Extract the (X, Y) coordinate from the center of the cell holding the provided text.  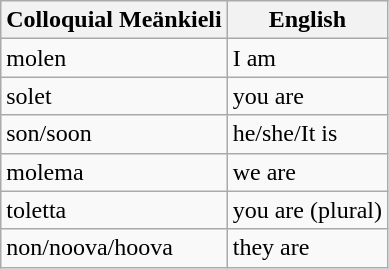
I am (307, 58)
we are (307, 172)
toletta (114, 210)
you are (307, 96)
non/noova/hoova (114, 248)
you are (plural) (307, 210)
they are (307, 248)
English (307, 20)
son/soon (114, 134)
solet (114, 96)
molema (114, 172)
he/she/It is (307, 134)
molen (114, 58)
Colloquial Meänkieli (114, 20)
